Find where the given text appears and provide that cell's center as [X, Y] coordinate. 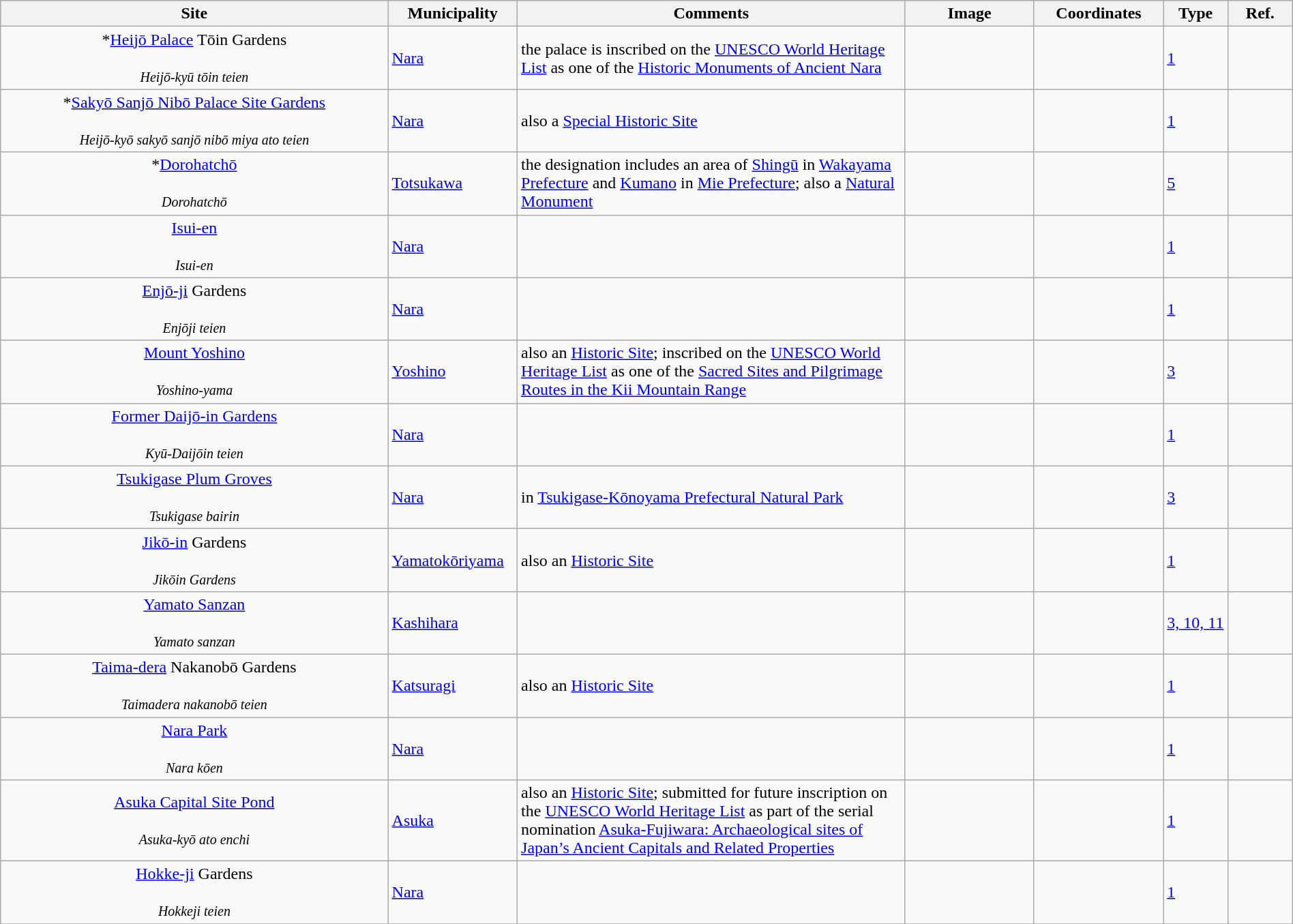
*Sakyō Sanjō Nibō Palace Site GardensHeijō-kyō sakyō sanjō nibō miya ato teien [194, 121]
Jikō-in GardensJikōin Gardens [194, 560]
Comments [711, 14]
Katsuragi [453, 685]
Asuka [453, 821]
Tsukigase Plum GrovesTsukigase bairin [194, 497]
*DorohatchōDorohatchō [194, 183]
the designation includes an area of Shingū in Wakayama Prefecture and Kumano in Mie Prefecture; also a Natural Monument [711, 183]
the palace is inscribed on the UNESCO World Heritage List as one of the Historic Monuments of Ancient Nara [711, 58]
also a Special Historic Site [711, 121]
Site [194, 14]
5 [1196, 183]
Type [1196, 14]
Taima-dera Nakanobō GardensTaimadera nakanobō teien [194, 685]
Yamatokōriyama [453, 560]
Image [970, 14]
Mount YoshinoYoshino-yama [194, 372]
also an Historic Site; inscribed on the UNESCO World Heritage List as one of the Sacred Sites and Pilgrimage Routes in the Kii Mountain Range [711, 372]
Hokke-ji GardensHokkeji teien [194, 893]
3, 10, 11 [1196, 623]
Asuka Capital Site PondAsuka-kyō ato enchi [194, 821]
Coordinates [1098, 14]
Municipality [453, 14]
in Tsukigase-Kōnoyama Prefectural Natural Park [711, 497]
*Heijō Palace Tōin GardensHeijō-kyū tōin teien [194, 58]
Yamato SanzanYamato sanzan [194, 623]
Nara ParkNara kōen [194, 749]
Totsukawa [453, 183]
Kashihara [453, 623]
Yoshino [453, 372]
Former Daijō-in GardensKyū-Daijōin teien [194, 434]
Enjō-ji GardensEnjōji teien [194, 309]
Ref. [1260, 14]
Isui-enIsui-en [194, 246]
